Provide the (x, y) coordinate of the cell's center where the given text is located.  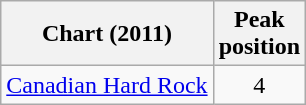
Canadian Hard Rock (107, 85)
Chart (2011) (107, 34)
Peakposition (259, 34)
4 (259, 85)
